Output the [x, y] coordinate of the center of the cell containing the given text.  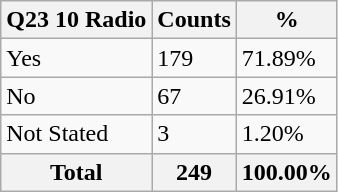
Counts [194, 20]
% [286, 20]
249 [194, 172]
100.00% [286, 172]
Not Stated [76, 134]
Total [76, 172]
1.20% [286, 134]
No [76, 96]
Q23 10 Radio [76, 20]
26.91% [286, 96]
Yes [76, 58]
179 [194, 58]
67 [194, 96]
71.89% [286, 58]
3 [194, 134]
